Find where the given text appears and provide that cell's center as [x, y] coordinate. 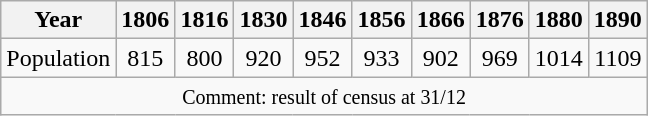
1846 [322, 20]
1866 [440, 20]
Population [58, 58]
920 [264, 58]
1880 [558, 20]
1816 [204, 20]
1109 [618, 58]
969 [500, 58]
902 [440, 58]
1830 [264, 20]
Comment: result of census at 31/12 [324, 96]
1806 [146, 20]
1014 [558, 58]
933 [382, 58]
Year [58, 20]
1890 [618, 20]
1876 [500, 20]
800 [204, 58]
815 [146, 58]
1856 [382, 20]
952 [322, 58]
